Scan for the cell matching the given text and deliver its (X, Y) coordinate at center. 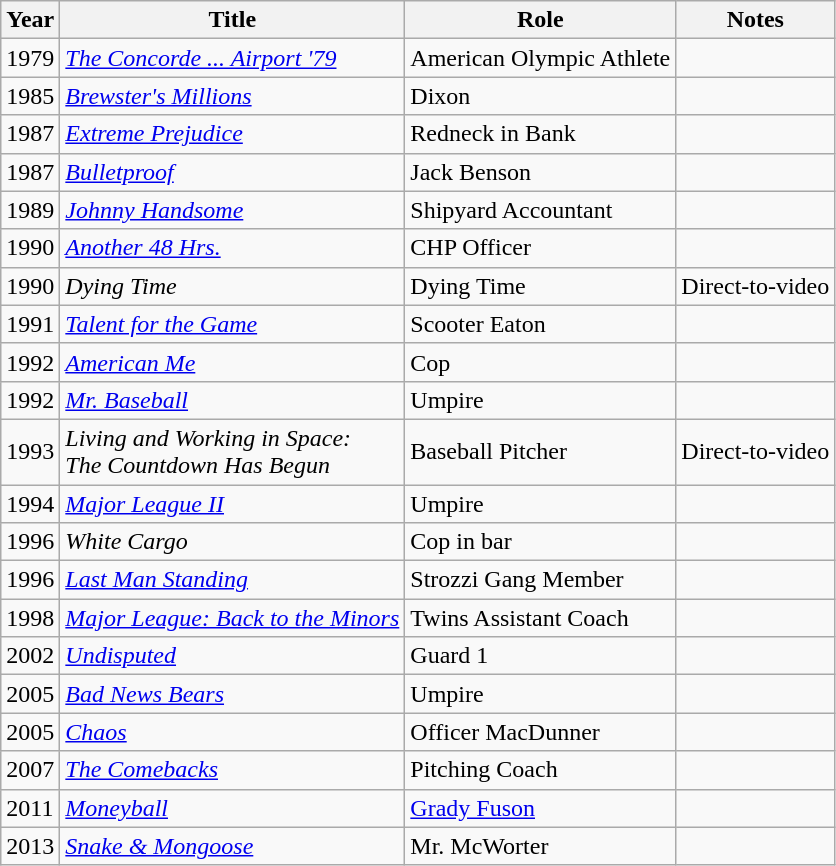
Bulletproof (232, 172)
Guard 1 (540, 656)
Officer MacDunner (540, 732)
Baseball Pitcher (540, 452)
Year (30, 20)
Major League II (232, 503)
Role (540, 20)
American Me (232, 362)
2013 (30, 846)
Mr. Baseball (232, 400)
Redneck in Bank (540, 134)
Mr. McWorter (540, 846)
Living and Working in Space:The Countdown Has Begun (232, 452)
1998 (30, 618)
1993 (30, 452)
The Comebacks (232, 770)
Brewster's Millions (232, 96)
1985 (30, 96)
Major League: Back to the Minors (232, 618)
Undisputed (232, 656)
2002 (30, 656)
Moneyball (232, 808)
Cop (540, 362)
1989 (30, 210)
The Concorde ... Airport '79 (232, 58)
Bad News Bears (232, 694)
Another 48 Hrs. (232, 248)
Twins Assistant Coach (540, 618)
Talent for the Game (232, 324)
2011 (30, 808)
Cop in bar (540, 542)
Title (232, 20)
Jack Benson (540, 172)
Johnny Handsome (232, 210)
2007 (30, 770)
White Cargo (232, 542)
Grady Fuson (540, 808)
CHP Officer (540, 248)
American Olympic Athlete (540, 58)
Pitching Coach (540, 770)
1991 (30, 324)
Extreme Prejudice (232, 134)
Strozzi Gang Member (540, 580)
1994 (30, 503)
1979 (30, 58)
Dixon (540, 96)
Chaos (232, 732)
Scooter Eaton (540, 324)
Shipyard Accountant (540, 210)
Last Man Standing (232, 580)
Notes (756, 20)
Snake & Mongoose (232, 846)
